Scan for the cell matching the given text and deliver its [x, y] coordinate at center. 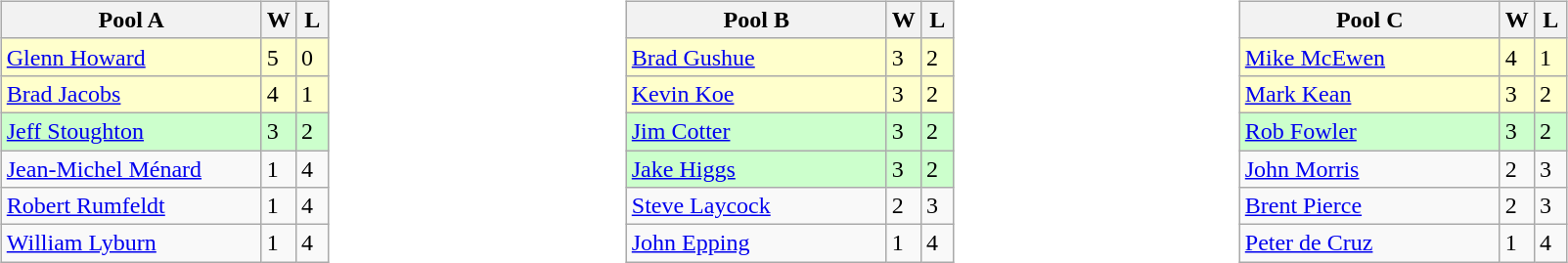
Jean-Michel Ménard [131, 169]
Robert Rumfeldt [131, 206]
Brad Jacobs [131, 94]
Jake Higgs [756, 169]
Glenn Howard [131, 57]
Pool C [1369, 20]
William Lyburn [131, 243]
0 [312, 57]
Brent Pierce [1369, 206]
John Epping [756, 243]
Peter de Cruz [1369, 243]
Brad Gushue [756, 57]
John Morris [1369, 169]
Jeff Stoughton [131, 131]
Pool A [131, 20]
Jim Cotter [756, 131]
Steve Laycock [756, 206]
Rob Fowler [1369, 131]
Kevin Koe [756, 94]
Mark Kean [1369, 94]
Mike McEwen [1369, 57]
5 [278, 57]
Pool B [756, 20]
